Return (X, Y) of the center of cell containing provided text 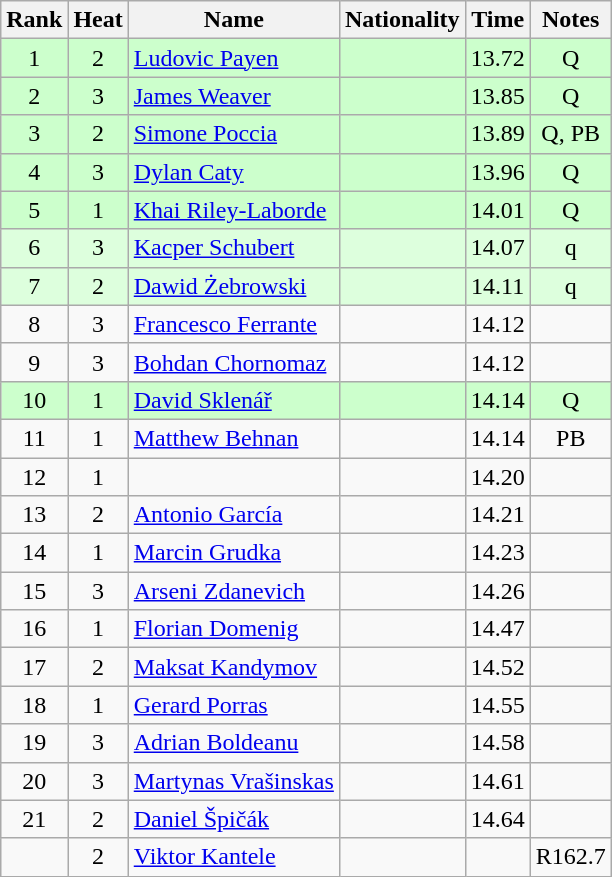
14.26 (498, 591)
14.52 (498, 667)
Simone Poccia (234, 134)
13.85 (498, 96)
7 (34, 286)
David Sklenář (234, 400)
14.55 (498, 705)
James Weaver (234, 96)
Maksat Kandymov (234, 667)
9 (34, 362)
11 (34, 438)
14.21 (498, 515)
10 (34, 400)
Dawid Żebrowski (234, 286)
19 (34, 743)
16 (34, 629)
4 (34, 172)
Name (234, 20)
14.20 (498, 477)
14.23 (498, 553)
14.47 (498, 629)
Martynas Vrašinskas (234, 781)
Notes (570, 20)
Daniel Špičák (234, 819)
Heat (98, 20)
Gerard Porras (234, 705)
Matthew Behnan (234, 438)
8 (34, 324)
Dylan Caty (234, 172)
17 (34, 667)
15 (34, 591)
14 (34, 553)
Ludovic Payen (234, 58)
Khai Riley-Laborde (234, 210)
20 (34, 781)
14.58 (498, 743)
Bohdan Chornomaz (234, 362)
PB (570, 438)
14.64 (498, 819)
Q, PB (570, 134)
Nationality (402, 20)
R162.7 (570, 857)
Kacper Schubert (234, 248)
Marcin Grudka (234, 553)
Viktor Kantele (234, 857)
Francesco Ferrante (234, 324)
Antonio García (234, 515)
21 (34, 819)
14.01 (498, 210)
Adrian Boldeanu (234, 743)
5 (34, 210)
13.89 (498, 134)
14.07 (498, 248)
13.96 (498, 172)
Arseni Zdanevich (234, 591)
6 (34, 248)
13 (34, 515)
Florian Domenig (234, 629)
18 (34, 705)
14.61 (498, 781)
12 (34, 477)
Time (498, 20)
13.72 (498, 58)
Rank (34, 20)
14.11 (498, 286)
